Pinpoint the cell where the given text exists, returning its [x, y] midpoint coordinate. 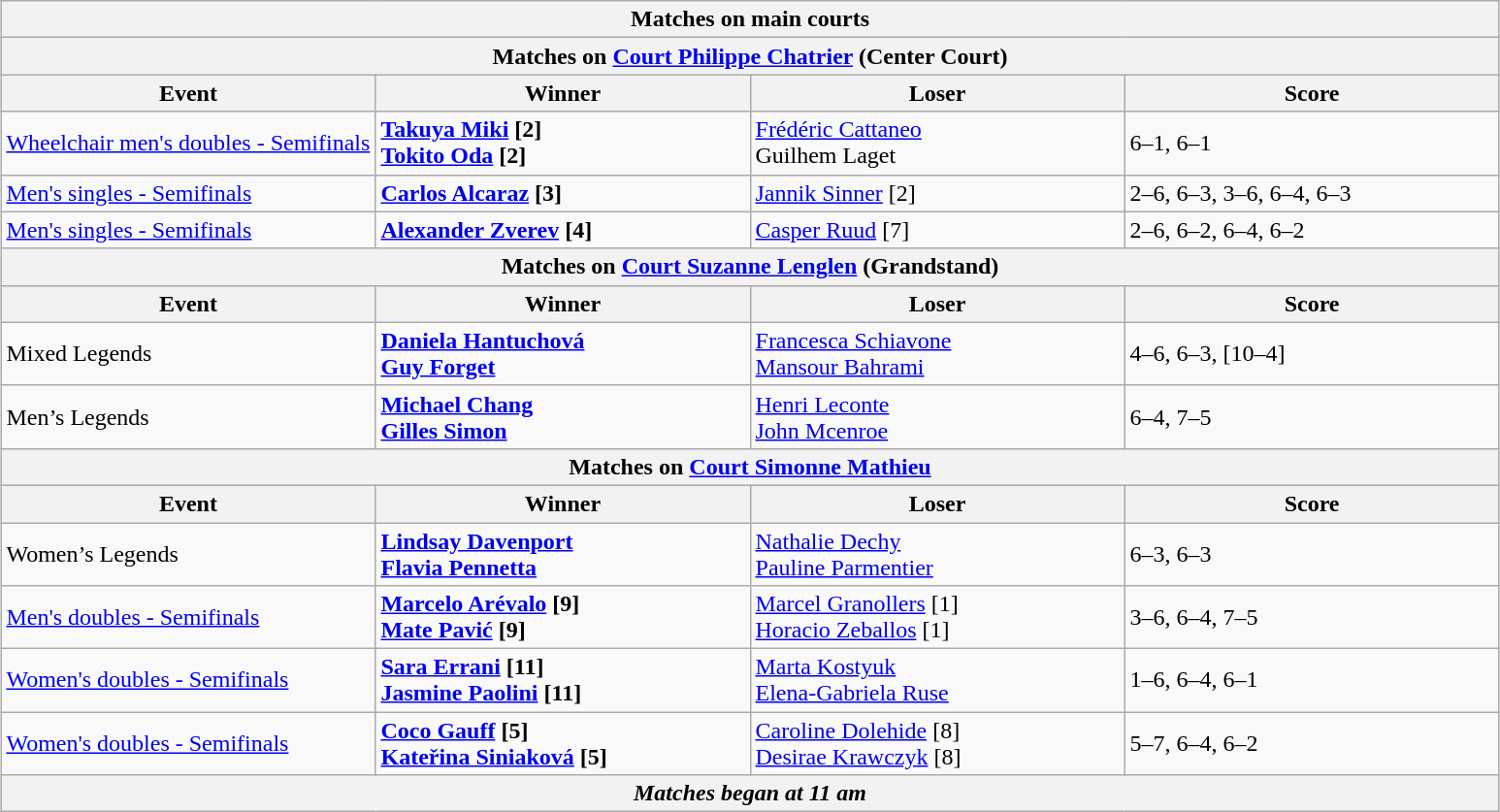
Sara Errani [11] Jasmine Paolini [11] [563, 681]
3–6, 6–4, 7–5 [1312, 617]
5–7, 6–4, 6–2 [1312, 743]
Jannik Sinner [2] [937, 193]
Takuya Miki [2] Tokito Oda [2] [563, 144]
Caroline Dolehide [8] Desirae Krawczyk [8] [937, 743]
1–6, 6–4, 6–1 [1312, 681]
Marcelo Arévalo [9] Mate Pavić [9] [563, 617]
2–6, 6–3, 3–6, 6–4, 6–3 [1312, 193]
Henri Leconte John Mcenroe [937, 417]
Nathalie Dechy Pauline Parmentier [937, 553]
Frédéric Cattaneo Guilhem Laget [937, 144]
Men's doubles - Semifinals [188, 617]
Marcel Granollers [1] Horacio Zeballos [1] [937, 617]
Matches on Court Simonne Mathieu [750, 467]
Matches on Court Philippe Chatrier (Center Court) [750, 56]
Wheelchair men's doubles - Semifinals [188, 144]
Women’s Legends [188, 553]
6–3, 6–3 [1312, 553]
Lindsay Davenport Flavia Pennetta [563, 553]
Michael Chang Gilles Simon [563, 417]
Carlos Alcaraz [3] [563, 193]
6–4, 7–5 [1312, 417]
2–6, 6–2, 6–4, 6–2 [1312, 230]
Men’s Legends [188, 417]
Coco Gauff [5] Kateřina Siniaková [5] [563, 743]
Marta Kostyuk Elena-Gabriela Ruse [937, 681]
Matches on Court Suzanne Lenglen (Grandstand) [750, 267]
Mixed Legends [188, 353]
Daniela Hantuchová Guy Forget [563, 353]
Casper Ruud [7] [937, 230]
6–1, 6–1 [1312, 144]
4–6, 6–3, [10–4] [1312, 353]
Alexander Zverev [4] [563, 230]
Matches began at 11 am [750, 794]
Matches on main courts [750, 19]
Francesca Schiavone Mansour Bahrami [937, 353]
